Detect which cell encompasses the target text, then output its [X, Y] center coordinate. 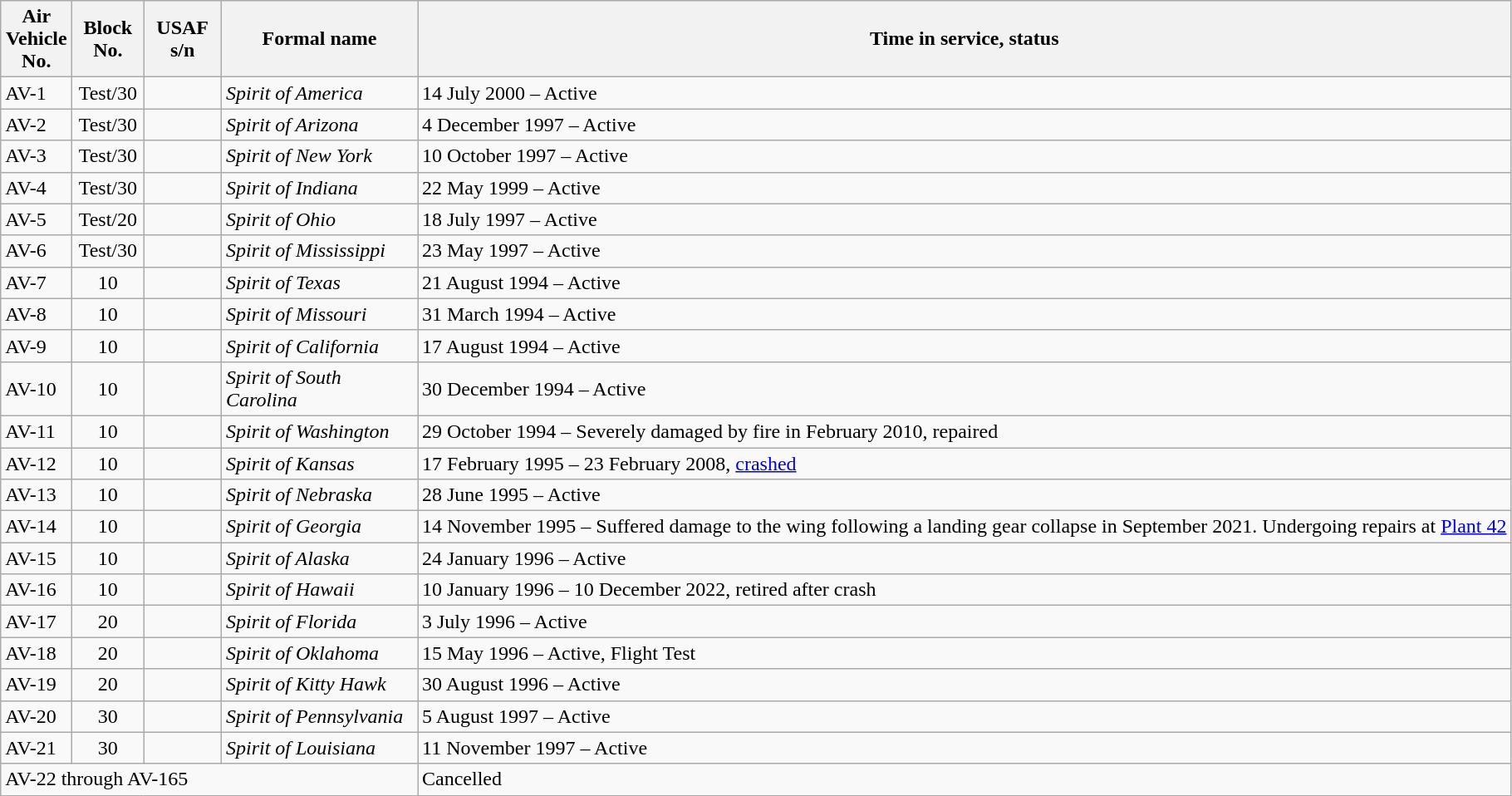
AV-8 [37, 314]
14 July 2000 – Active [964, 93]
Spirit of South Carolina [319, 389]
10 October 1997 – Active [964, 156]
22 May 1999 – Active [964, 188]
AV-14 [37, 527]
Spirit of Texas [319, 283]
AV-2 [37, 125]
10 January 1996 – 10 December 2022, retired after crash [964, 590]
Spirit of Florida [319, 622]
21 August 1994 – Active [964, 283]
AV-22 through AV-165 [209, 779]
AV-1 [37, 93]
29 October 1994 – Severely damaged by fire in February 2010, repaired [964, 431]
Formal name [319, 39]
USAF s/n [183, 39]
Block No. [108, 39]
23 May 1997 – Active [964, 251]
AV-19 [37, 685]
Cancelled [964, 779]
17 February 1995 – 23 February 2008, crashed [964, 463]
Spirit of Oklahoma [319, 653]
14 November 1995 – Suffered damage to the wing following a landing gear collapse in September 2021. Undergoing repairs at Plant 42 [964, 527]
Spirit of Mississippi [319, 251]
24 January 1996 – Active [964, 558]
AV-21 [37, 748]
AV-17 [37, 622]
AV-13 [37, 495]
AV-16 [37, 590]
AV-15 [37, 558]
Spirit of Pennsylvania [319, 716]
AV-3 [37, 156]
Spirit of Louisiana [319, 748]
11 November 1997 – Active [964, 748]
5 August 1997 – Active [964, 716]
AV-11 [37, 431]
Test/20 [108, 219]
Spirit of Kansas [319, 463]
Spirit of Nebraska [319, 495]
AV-4 [37, 188]
AV-18 [37, 653]
Air Vehicle No. [37, 39]
4 December 1997 – Active [964, 125]
AV-12 [37, 463]
AV-5 [37, 219]
18 July 1997 – Active [964, 219]
Spirit of Georgia [319, 527]
Time in service, status [964, 39]
Spirit of Missouri [319, 314]
Spirit of America [319, 93]
30 August 1996 – Active [964, 685]
AV-6 [37, 251]
Spirit of Arizona [319, 125]
Spirit of Washington [319, 431]
15 May 1996 – Active, Flight Test [964, 653]
31 March 1994 – Active [964, 314]
Spirit of California [319, 346]
Spirit of Kitty Hawk [319, 685]
AV-7 [37, 283]
3 July 1996 – Active [964, 622]
Spirit of Hawaii [319, 590]
AV-10 [37, 389]
Spirit of Indiana [319, 188]
28 June 1995 – Active [964, 495]
AV-9 [37, 346]
Spirit of New York [319, 156]
30 December 1994 – Active [964, 389]
Spirit of Ohio [319, 219]
17 August 1994 – Active [964, 346]
AV-20 [37, 716]
Spirit of Alaska [319, 558]
